Capture the cell that displays the provided text and extract its [x, y] central coordinate. 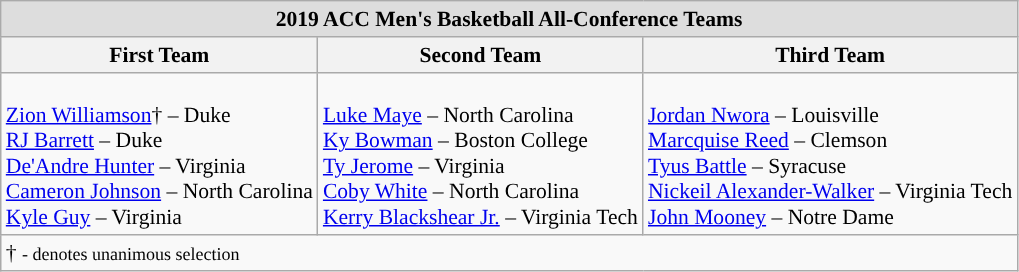
† - denotes unanimous selection [510, 254]
Luke Maye – North Carolina Ky Bowman – Boston College Ty Jerome – Virginia Coby White – North Carolina Kerry Blackshear Jr. – Virginia Tech [480, 154]
Third Team [830, 55]
Zion Williamson† – Duke RJ Barrett – Duke De'Andre Hunter – Virginia Cameron Johnson – North Carolina Kyle Guy – Virginia [160, 154]
First Team [160, 55]
Jordan Nwora – Louisville Marcquise Reed – Clemson Tyus Battle – Syracuse Nickeil Alexander-Walker – Virginia Tech John Mooney – Notre Dame [830, 154]
2019 ACC Men's Basketball All-Conference Teams [510, 19]
Second Team [480, 55]
